From the cell containing the given text, extract its center point as (X, Y) coordinate. 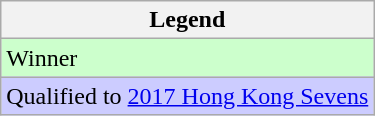
Qualified to 2017 Hong Kong Sevens (188, 96)
Legend (188, 20)
Winner (188, 58)
